Extract the [x, y] coordinate from the center of the cell holding the provided text.  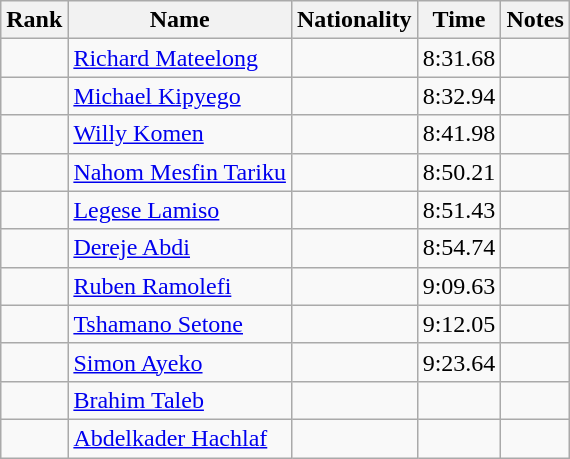
Simon Ayeko [180, 362]
8:54.74 [459, 248]
9:09.63 [459, 286]
Rank [34, 20]
Notes [535, 20]
8:51.43 [459, 210]
Nationality [354, 20]
Abdelkader Hachlaf [180, 438]
9:23.64 [459, 362]
8:41.98 [459, 134]
Tshamano Setone [180, 324]
Dereje Abdi [180, 248]
9:12.05 [459, 324]
Richard Mateelong [180, 58]
8:32.94 [459, 96]
Legese Lamiso [180, 210]
Willy Komen [180, 134]
Nahom Mesfin Tariku [180, 172]
Michael Kipyego [180, 96]
Ruben Ramolefi [180, 286]
Brahim Taleb [180, 400]
8:31.68 [459, 58]
Name [180, 20]
8:50.21 [459, 172]
Time [459, 20]
